Return [X, Y] of the center of cell containing provided text 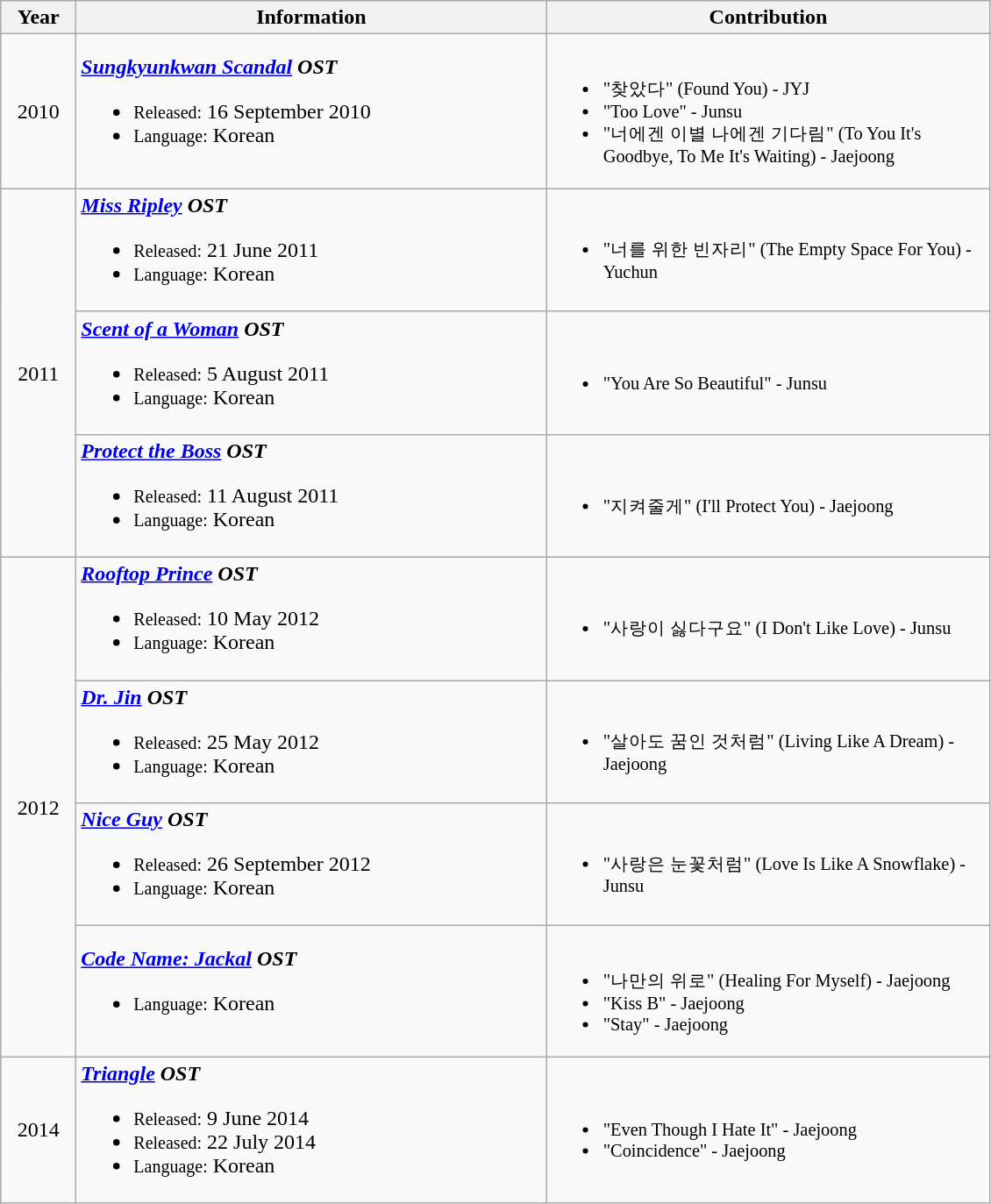
Dr. Jin OSTReleased: 25 May 2012Language: Korean [311, 742]
Protect the Boss OSTReleased: 11 August 2011Language: Korean [311, 495]
"Even Though I Hate It" - Jaejoong"Coincidence" - Jaejoong [768, 1129]
Triangle OSTReleased: 9 June 2014Released: 22 July 2014Language: Korean [311, 1129]
Miss Ripley OSTReleased: 21 June 2011Language: Korean [311, 250]
"You Are So Beautiful" - Junsu [768, 373]
"나만의 위로" (Healing For Myself) - Jaejoong"Kiss B" - Jaejoong"Stay" - Jaejoong [768, 991]
"사랑이 싫다구요" (I Don't Like Love) - Junsu [768, 618]
Nice Guy OSTReleased: 26 September 2012Language: Korean [311, 865]
"찾았다" (Found You) - JYJ"Too Love" - Junsu"너에겐 이별 나에겐 기다림" (To You It's Goodbye, To Me It's Waiting) - Jaejoong [768, 111]
Year [39, 18]
"지켜줄게" (I'll Protect You) - Jaejoong [768, 495]
2011 [39, 373]
"사랑은 눈꽃처럼" (Love Is Like A Snowflake) - Junsu [768, 865]
"살아도 꿈인 것처럼" (Living Like A Dream) - Jaejoong [768, 742]
Code Name: Jackal OSTLanguage: Korean [311, 991]
"너를 위한 빈자리" (The Empty Space For You) - Yuchun [768, 250]
Contribution [768, 18]
2014 [39, 1129]
Information [311, 18]
Rooftop Prince OSTReleased: 10 May 2012Language: Korean [311, 618]
Scent of a Woman OSTReleased: 5 August 2011Language: Korean [311, 373]
2012 [39, 807]
2010 [39, 111]
Sungkyunkwan Scandal OSTReleased: 16 September 2010Language: Korean [311, 111]
